Search for the cell housing the specified text and yield its [x, y] center coordinate. 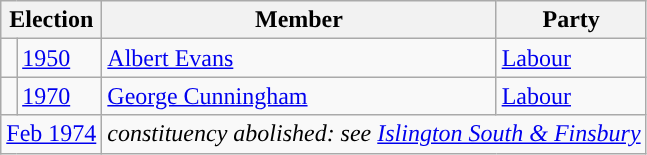
George Cunningham [299, 96]
1970 [60, 96]
Party [571, 20]
1950 [60, 58]
Election [52, 20]
Feb 1974 [52, 134]
Albert Evans [299, 58]
constituency abolished: see Islington South & Finsbury [374, 134]
Member [299, 20]
